For the text-containing cell, return its midpoint in [x, y] coordinate format. 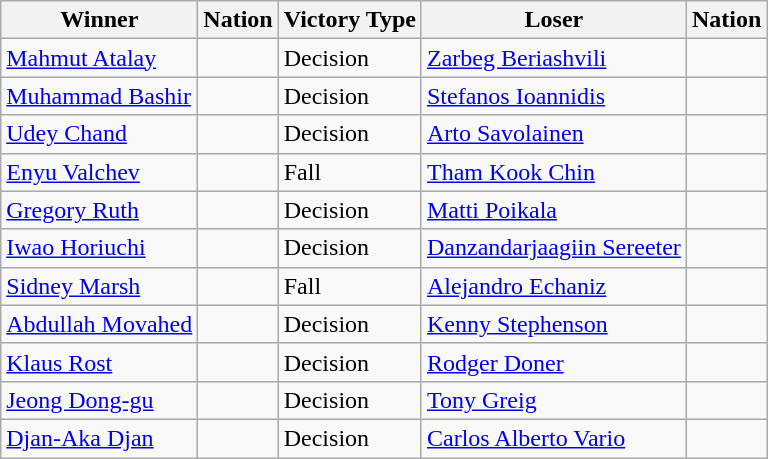
Mahmut Atalay [100, 58]
Jeong Dong-gu [100, 400]
Carlos Alberto Vario [554, 438]
Tony Greig [554, 400]
Winner [100, 20]
Zarbeg Beriashvili [554, 58]
Victory Type [350, 20]
Stefanos Ioannidis [554, 96]
Gregory Ruth [100, 210]
Abdullah Movahed [100, 324]
Arto Savolainen [554, 134]
Danzandarjaagiin Sereeter [554, 248]
Kenny Stephenson [554, 324]
Alejandro Echaniz [554, 286]
Djan-Aka Djan [100, 438]
Muhammad Bashir [100, 96]
Klaus Rost [100, 362]
Tham Kook Chin [554, 172]
Udey Chand [100, 134]
Rodger Doner [554, 362]
Loser [554, 20]
Iwao Horiuchi [100, 248]
Sidney Marsh [100, 286]
Matti Poikala [554, 210]
Enyu Valchev [100, 172]
